Provide the (X, Y) coordinate of the cell's center where the given text is located.  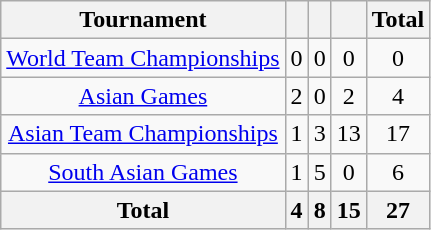
15 (348, 210)
3 (320, 134)
South Asian Games (143, 172)
5 (320, 172)
8 (320, 210)
13 (348, 134)
World Team Championships (143, 58)
Asian Team Championships (143, 134)
Tournament (143, 20)
17 (398, 134)
27 (398, 210)
6 (398, 172)
Asian Games (143, 96)
